Capture the cell that displays the provided text and extract its (X, Y) central coordinate. 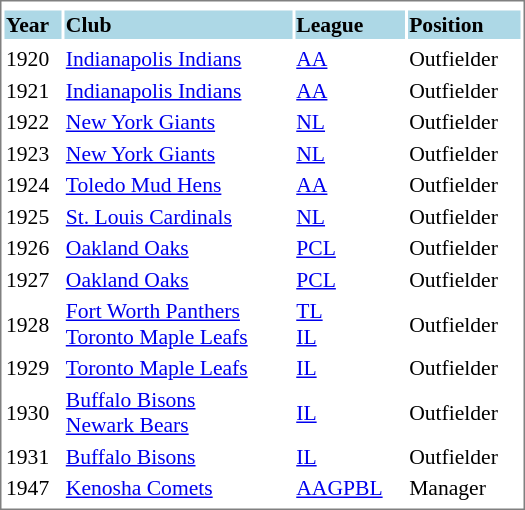
Club (178, 24)
1924 (32, 185)
1923 (32, 154)
Position (464, 24)
League (350, 24)
1925 (32, 216)
1922 (32, 122)
Year (32, 24)
Buffalo Bisons (178, 456)
Toledo Mud Hens (178, 185)
1930 (32, 413)
1928 (32, 324)
1920 (32, 59)
1931 (32, 456)
1927 (32, 280)
AAGPBL (350, 488)
Toronto Maple Leafs (178, 368)
Fort Worth PanthersToronto Maple Leafs (178, 324)
St. Louis Cardinals (178, 216)
Buffalo BisonsNewark Bears (178, 413)
Manager (464, 488)
1929 (32, 368)
TLIL (350, 324)
1921 (32, 90)
Kenosha Comets (178, 488)
1947 (32, 488)
1926 (32, 248)
